Return the (X, Y) coordinate for the center point of the cell that contains the specified text.  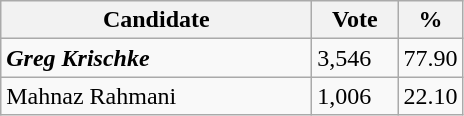
Candidate (156, 20)
1,006 (355, 96)
Mahnaz Rahmani (156, 96)
Vote (355, 20)
% (430, 20)
3,546 (355, 58)
Greg Krischke (156, 58)
22.10 (430, 96)
77.90 (430, 58)
